Identify which cell holds the provided text, then report its [X, Y] central coordinate. 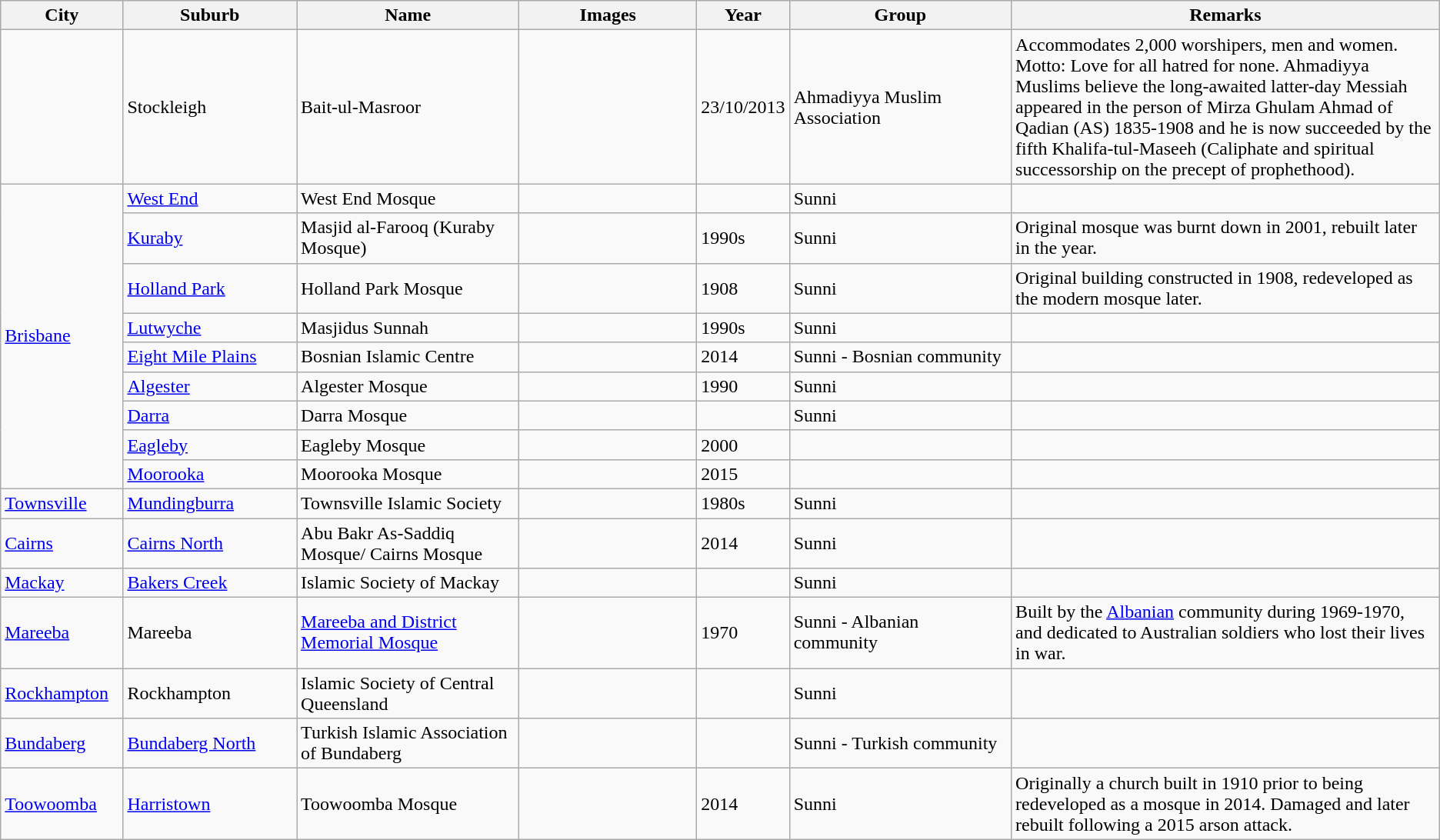
Turkish Islamic Association of Bundaberg [408, 743]
Bait-ul-Masroor [408, 107]
Islamic Society of Mackay [408, 583]
Townsville [62, 503]
Bundaberg North [210, 743]
Sunni - Turkish community [900, 743]
Name [408, 15]
West End [210, 198]
Moorooka [210, 474]
West End Mosque [408, 198]
Townsville Islamic Society [408, 503]
Original mosque was burnt down in 2001, rebuilt later in the year. [1226, 238]
Images [608, 15]
Cairns [62, 543]
1970 [743, 633]
Darra [210, 415]
Built by the Albanian community during 1969-1970, and dedicated to Australian soldiers who lost their lives in war. [1226, 633]
Originally a church built in 1910 prior to being redeveloped as a mosque in 2014. Damaged and later rebuilt following a 2015 arson attack. [1226, 804]
1908 [743, 288]
Eagleby [210, 445]
Sunni - Bosnian community [900, 357]
Ahmadiyya Muslim Association [900, 107]
Cairns North [210, 543]
Sunni - Albanian community [900, 633]
Brisbane [62, 337]
Mackay [62, 583]
Group [900, 15]
Mundingburra [210, 503]
Toowoomba Mosque [408, 804]
Darra Mosque [408, 415]
2000 [743, 445]
23/10/2013 [743, 107]
Original building constructed in 1908, redeveloped as the modern mosque later. [1226, 288]
Bakers Creek [210, 583]
Suburb [210, 15]
Bosnian Islamic Centre [408, 357]
Abu Bakr As-Saddiq Mosque/ Cairns Mosque [408, 543]
Algester [210, 386]
Masjid al-Farooq (Kuraby Mosque) [408, 238]
Mareeba and District Memorial Mosque [408, 633]
Masjidus Sunnah [408, 328]
Lutwyche [210, 328]
Bundaberg [62, 743]
Toowoomba [62, 804]
Remarks [1226, 15]
2015 [743, 474]
Moorooka Mosque [408, 474]
1990 [743, 386]
1980s [743, 503]
Harristown [210, 804]
Eagleby Mosque [408, 445]
Algester Mosque [408, 386]
Holland Park [210, 288]
Eight Mile Plains [210, 357]
Stockleigh [210, 107]
Islamic Society of Central Queensland [408, 694]
Holland Park Mosque [408, 288]
City [62, 15]
Kuraby [210, 238]
Year [743, 15]
